Detect which cell encompasses the target text, then output its (x, y) center coordinate. 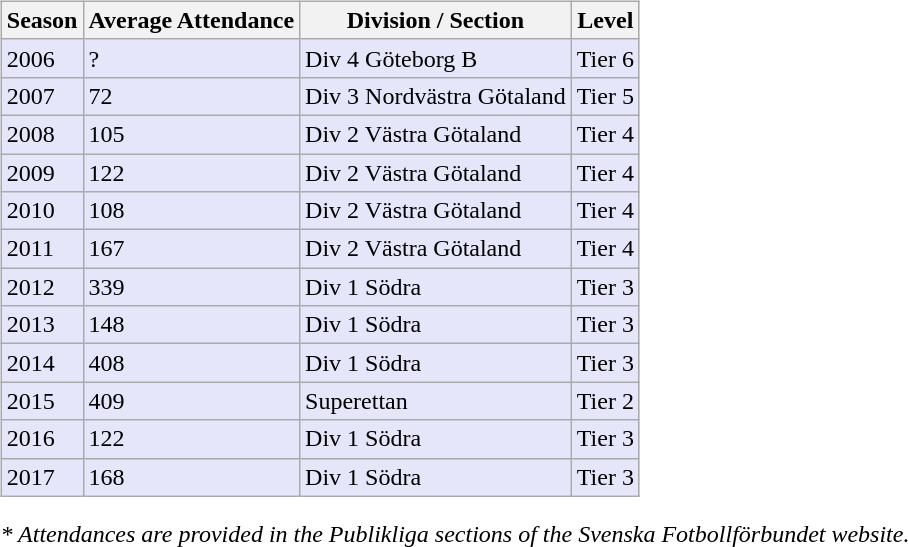
Tier 6 (605, 58)
2017 (42, 477)
72 (192, 96)
Division / Section (436, 20)
2013 (42, 325)
2010 (42, 211)
105 (192, 134)
2007 (42, 96)
2015 (42, 401)
Superettan (436, 401)
2009 (42, 173)
2014 (42, 363)
167 (192, 249)
148 (192, 325)
2006 (42, 58)
409 (192, 401)
108 (192, 211)
408 (192, 363)
2016 (42, 439)
Average Attendance (192, 20)
2012 (42, 287)
Season (42, 20)
Tier 2 (605, 401)
2008 (42, 134)
Div 4 Göteborg B (436, 58)
339 (192, 287)
Div 3 Nordvästra Götaland (436, 96)
Level (605, 20)
Tier 5 (605, 96)
168 (192, 477)
2011 (42, 249)
? (192, 58)
